Scan for the cell matching the given text and deliver its (x, y) coordinate at center. 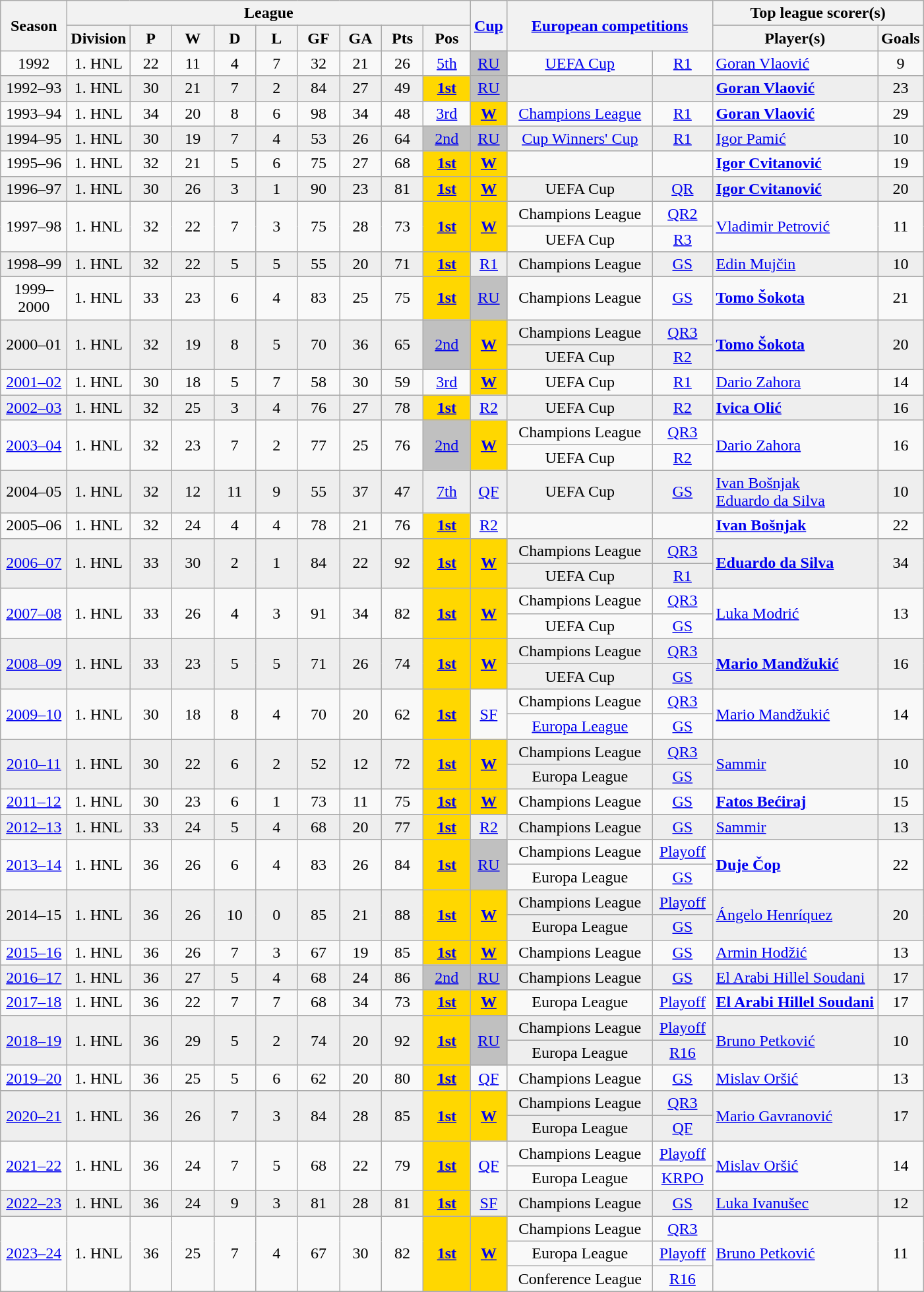
80 (402, 1078)
2015–16 (34, 952)
65 (402, 344)
P (151, 38)
2016–17 (34, 977)
2019–20 (34, 1078)
Pts (402, 38)
86 (402, 977)
2012–13 (34, 827)
1993–94 (34, 113)
Goals (900, 38)
Ivan BošnjakEduardo da Silva (795, 492)
1996–97 (34, 189)
Fatos Bećiraj (795, 802)
0 (277, 915)
52 (319, 764)
90 (319, 189)
Ivan Bošnjak (795, 526)
Luka Ivanušec (795, 1204)
GF (319, 38)
2003–04 (34, 445)
2001–02 (34, 383)
2014–15 (34, 915)
2013–14 (34, 865)
58 (319, 383)
2000–01 (34, 344)
R3 (683, 239)
2017–18 (34, 1002)
Pos (447, 38)
Top league scorer(s) (818, 13)
98 (319, 113)
European competitions (609, 26)
2023–24 (34, 1254)
Ivica Olić (795, 408)
1995–96 (34, 164)
2007–08 (34, 613)
1994–95 (34, 138)
Luka Modrić (795, 613)
Duje Čop (795, 865)
2018–19 (34, 1040)
GA (361, 38)
2021–22 (34, 1166)
2010–11 (34, 764)
64 (402, 138)
88 (402, 915)
53 (319, 138)
48 (402, 113)
59 (402, 383)
2008–09 (34, 663)
2002–03 (34, 408)
1999–2000 (34, 298)
2005–06 (34, 526)
2020–21 (34, 1115)
Season (34, 26)
Vladimir Petrović (795, 226)
37 (361, 492)
QR2 (683, 214)
Cup (489, 26)
2004–05 (34, 492)
49 (402, 88)
1992–93 (34, 88)
L (277, 38)
1997–98 (34, 226)
2022–23 (34, 1204)
2011–12 (34, 802)
15 (900, 802)
KRPO (683, 1179)
Ángelo Henríquez (795, 915)
Armin Hodžić (795, 952)
League (269, 13)
Igor Pamić (795, 138)
Eduardo da Silva (795, 563)
Edin Mujčin (795, 264)
91 (319, 613)
1998–99 (34, 264)
1992 (34, 63)
Player(s) (795, 38)
79 (402, 1166)
Division (99, 38)
7th (447, 492)
Mario Gavranović (795, 1115)
2009–10 (34, 714)
72 (402, 764)
5th (447, 63)
QR (683, 189)
D (235, 38)
Cup Winners' Cup (580, 138)
47 (402, 492)
2006–07 (34, 563)
Conference League (580, 1279)
